For the text-containing cell, return its midpoint in (x, y) coordinate format. 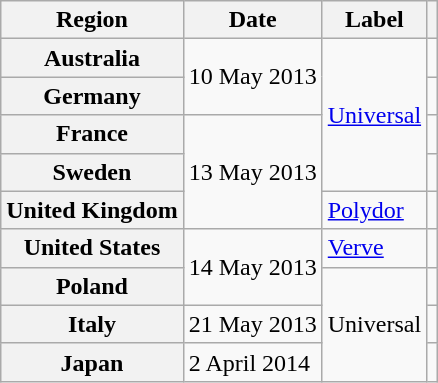
Poland (92, 286)
Region (92, 20)
Date (252, 20)
Australia (92, 58)
United Kingdom (92, 210)
Germany (92, 96)
2 April 2014 (252, 362)
United States (92, 248)
Sweden (92, 172)
Italy (92, 324)
10 May 2013 (252, 77)
13 May 2013 (252, 172)
21 May 2013 (252, 324)
France (92, 134)
Verve (374, 248)
Polydor (374, 210)
Japan (92, 362)
Label (374, 20)
14 May 2013 (252, 267)
